From the cell containing the given text, extract its center point as [X, Y] coordinate. 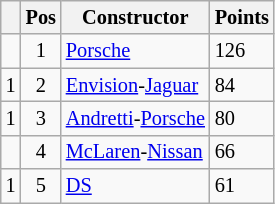
5 [41, 186]
61 [242, 186]
4 [41, 152]
3 [41, 118]
66 [242, 152]
DS [136, 186]
Andretti-Porsche [136, 118]
Points [242, 17]
84 [242, 85]
McLaren-Nissan [136, 152]
80 [242, 118]
Envision-Jaguar [136, 85]
2 [41, 85]
Porsche [136, 51]
Pos [41, 17]
Constructor [136, 17]
126 [242, 51]
